Find where the given text appears and provide that cell's center as (x, y) coordinate. 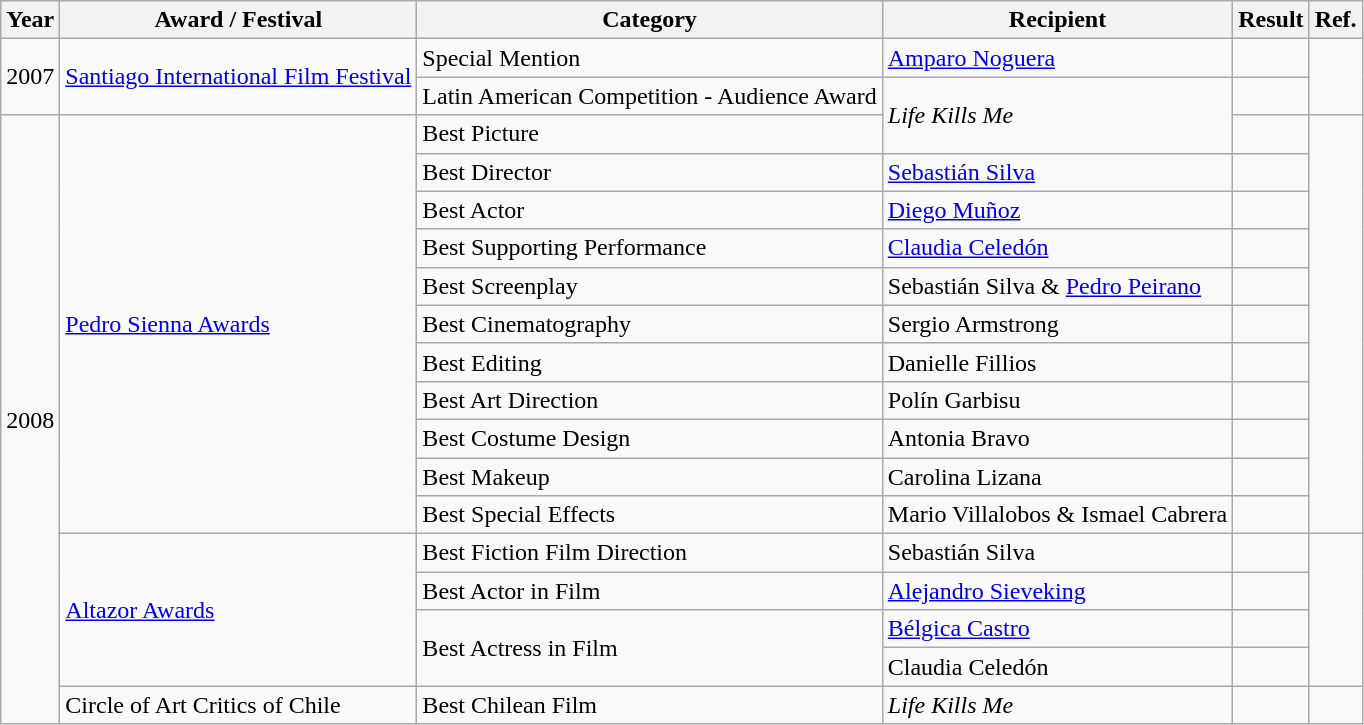
Amparo Noguera (1057, 58)
Recipient (1057, 20)
Best Supporting Performance (650, 248)
Pedro Sienna Awards (238, 324)
Best Actor (650, 210)
Carolina Lizana (1057, 477)
Altazor Awards (238, 610)
Best Editing (650, 362)
Best Costume Design (650, 438)
Bélgica Castro (1057, 629)
2008 (30, 420)
Year (30, 20)
Danielle Fillios (1057, 362)
Best Makeup (650, 477)
Best Chilean Film (650, 705)
Alejandro Sieveking (1057, 591)
Sergio Armstrong (1057, 324)
Category (650, 20)
Award / Festival (238, 20)
Diego Muñoz (1057, 210)
Latin American Competition - Audience Award (650, 96)
Best Art Direction (650, 400)
2007 (30, 77)
Mario Villalobos & Ismael Cabrera (1057, 515)
Polín Garbisu (1057, 400)
Best Director (650, 172)
Sebastián Silva & Pedro Peirano (1057, 286)
Circle of Art Critics of Chile (238, 705)
Santiago International Film Festival (238, 77)
Best Actress in Film (650, 648)
Best Screenplay (650, 286)
Special Mention (650, 58)
Best Picture (650, 134)
Antonia Bravo (1057, 438)
Best Cinematography (650, 324)
Result (1271, 20)
Ref. (1336, 20)
Best Actor in Film (650, 591)
Best Fiction Film Direction (650, 553)
Best Special Effects (650, 515)
